Search for the cell housing the specified text and yield its [X, Y] center coordinate. 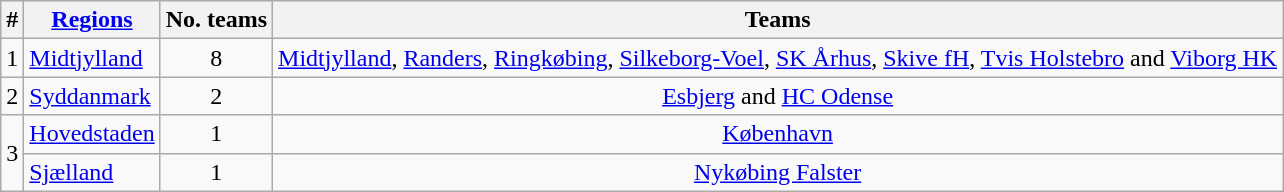
Regions [92, 20]
Midtjylland, Randers, Ringkøbing, Silkeborg-Voel, SK Århus, Skive fH, Tvis Holstebro and Viborg HK [778, 58]
Esbjerg and HC Odense [778, 96]
8 [216, 58]
Hovedstaden [92, 134]
No. teams [216, 20]
Sjælland [92, 172]
Midtjylland [92, 58]
Teams [778, 20]
Nykøbing Falster [778, 172]
København [778, 134]
# [12, 20]
3 [12, 153]
Syddanmark [92, 96]
